Pinpoint the cell where the given text exists, returning its [X, Y] midpoint coordinate. 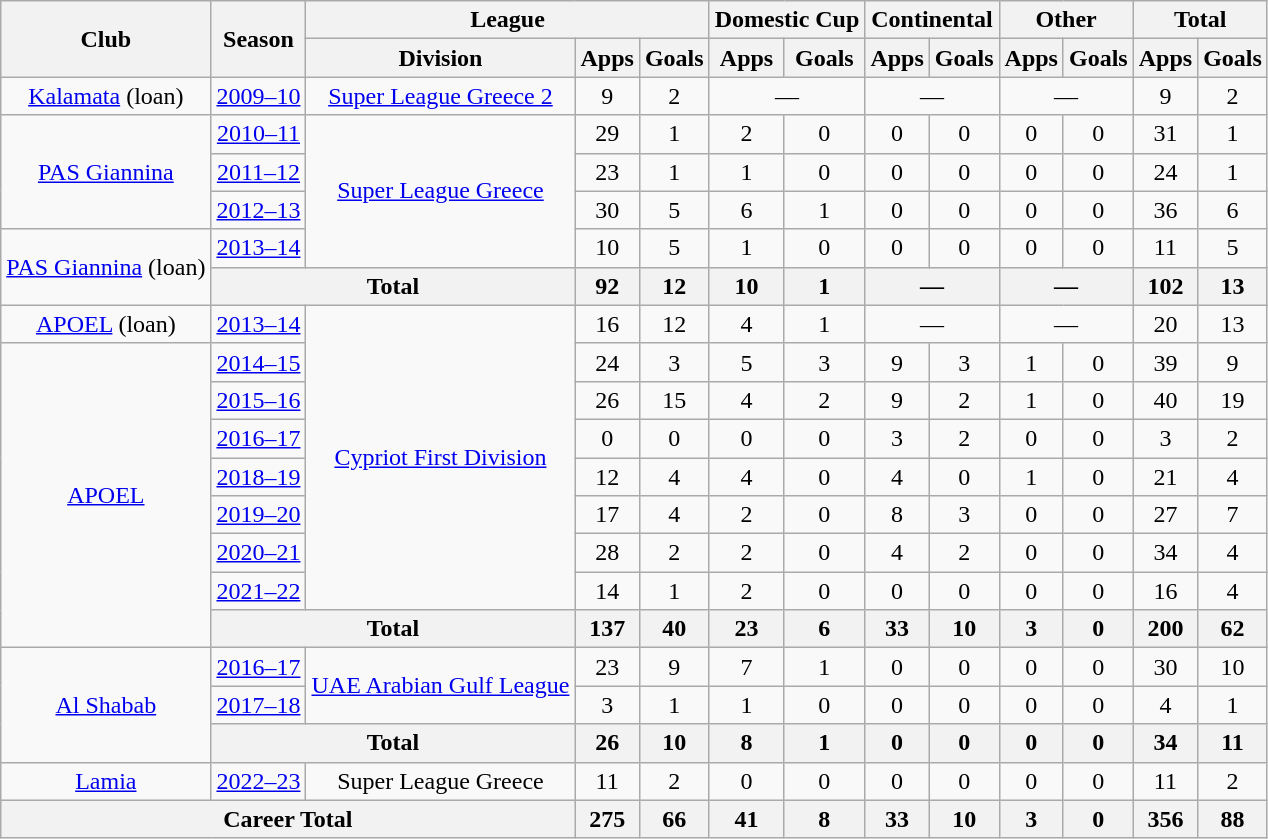
League [508, 20]
41 [746, 819]
APOEL (loan) [106, 324]
19 [1233, 400]
88 [1233, 819]
Continental [932, 20]
2017–18 [258, 705]
Division [440, 58]
200 [1165, 629]
2012–13 [258, 210]
62 [1233, 629]
66 [674, 819]
Cypriot First Division [440, 457]
2014–15 [258, 362]
Career Total [288, 819]
92 [607, 286]
15 [674, 400]
28 [607, 553]
Lamia [106, 781]
356 [1165, 819]
Super League Greece 2 [440, 96]
PAS Giannina [106, 172]
Season [258, 39]
31 [1165, 134]
2019–20 [258, 515]
Club [106, 39]
14 [607, 591]
20 [1165, 324]
39 [1165, 362]
2018–19 [258, 477]
17 [607, 515]
UAE Arabian Gulf League [440, 686]
2010–11 [258, 134]
102 [1165, 286]
137 [607, 629]
2022–23 [258, 781]
2020–21 [258, 553]
36 [1165, 210]
2021–22 [258, 591]
Kalamata (loan) [106, 96]
PAS Giannina (loan) [106, 267]
2015–16 [258, 400]
Domestic Cup [787, 20]
Al Shabab [106, 705]
2009–10 [258, 96]
2011–12 [258, 172]
Other [1066, 20]
APOEL [106, 495]
29 [607, 134]
275 [607, 819]
27 [1165, 515]
21 [1165, 477]
